Extract the (X, Y) coordinate from the center of the cell holding the provided text.  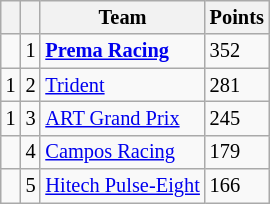
Campos Racing (122, 152)
5 (31, 186)
2 (31, 85)
Points (237, 17)
245 (237, 118)
ART Grand Prix (122, 118)
179 (237, 152)
281 (237, 85)
352 (237, 51)
Prema Racing (122, 51)
3 (31, 118)
166 (237, 186)
4 (31, 152)
Hitech Pulse-Eight (122, 186)
Team (122, 17)
Trident (122, 85)
